For the text-containing cell, return its midpoint in (X, Y) coordinate format. 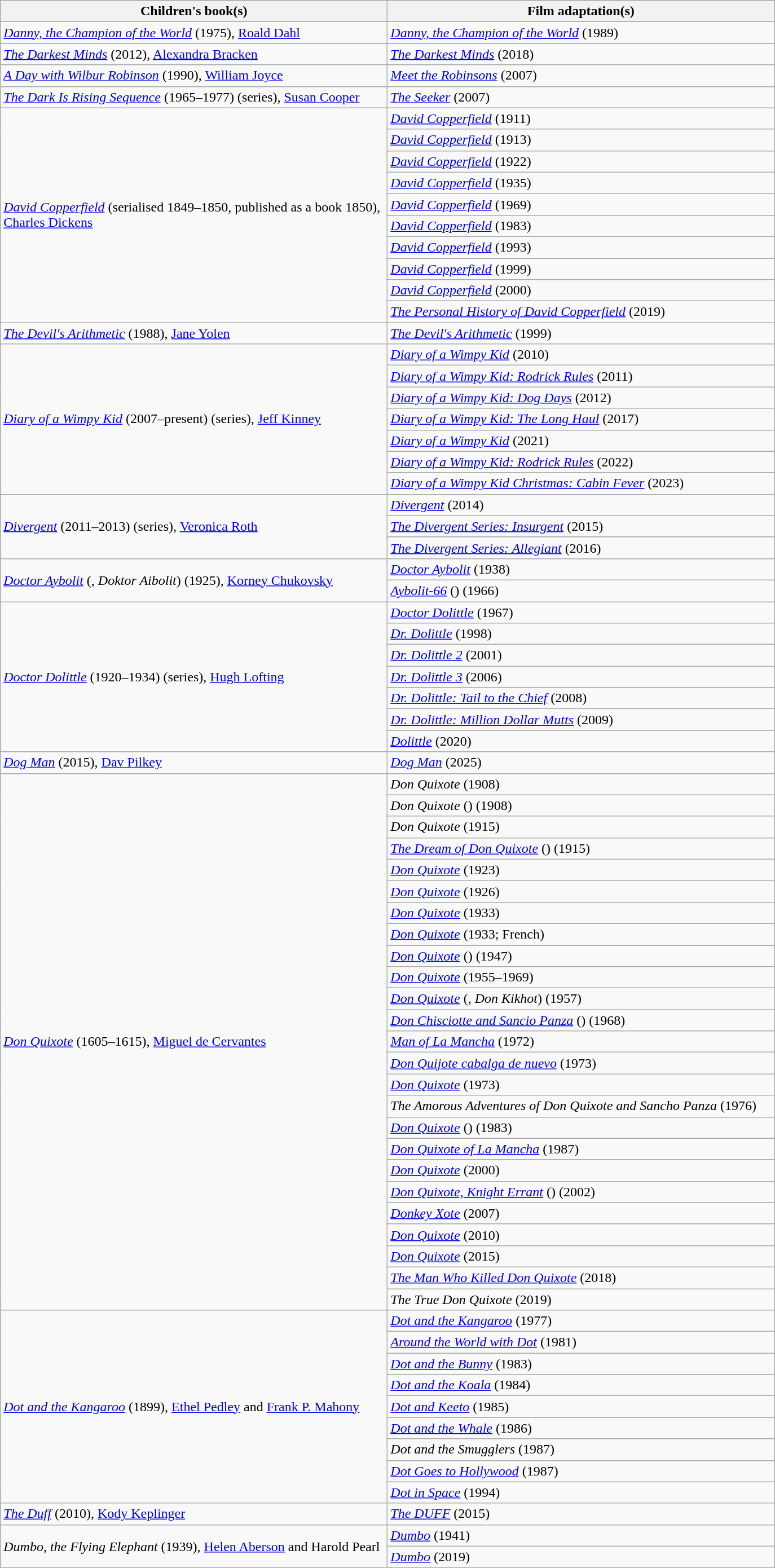
David Copperfield (1935) (581, 183)
Aybolit-66 () (1966) (581, 591)
The Dream of Don Quixote () (1915) (581, 848)
Dot and the Koala (1984) (581, 1385)
Dr. Dolittle (1998) (581, 634)
The Divergent Series: Allegiant (2016) (581, 548)
David Copperfield (1999) (581, 269)
Divergent (2011–2013) (series), Veronica Roth (194, 526)
Don Quixote () (1908) (581, 805)
The DUFF (2015) (581, 1514)
Dot and the Kangaroo (1977) (581, 1321)
The Man Who Killed Don Quixote (2018) (581, 1278)
Don Quixote (, Don Kikhot) (1957) (581, 999)
Diary of a Wimpy Kid: The Long Haul (2017) (581, 419)
David Copperfield (1969) (581, 204)
The Seeker (2007) (581, 97)
Don Quixote, Knight Errant () (2002) (581, 1192)
Don Quixote (1955–1969) (581, 977)
Dot and Keeto (1985) (581, 1407)
Dot and the Whale (1986) (581, 1428)
Dr. Dolittle: Tail to the Chief (2008) (581, 698)
Dumbo (1941) (581, 1535)
David Copperfield (1983) (581, 226)
Don Quixote (1908) (581, 784)
David Copperfield (1922) (581, 161)
Dr. Dolittle: Million Dollar Mutts (2009) (581, 720)
Don Chisciotte and Sancio Panza () (1968) (581, 1020)
Don Quixote (2015) (581, 1256)
Diary of a Wimpy Kid Christmas: Cabin Fever (2023) (581, 483)
Dumbo (2019) (581, 1557)
Diary of a Wimpy Kid (2007–present) (series), Jeff Kinney (194, 419)
A Day with Wilbur Robinson (1990), William Joyce (194, 76)
Dot and the Bunny (1983) (581, 1364)
Diary of a Wimpy Kid: Rodrick Rules (2011) (581, 376)
Divergent (2014) (581, 505)
Children's book(s) (194, 11)
The Devil's Arithmetic (1999) (581, 333)
Don Quixote (1605–1615), Miguel de Cervantes (194, 1042)
Dog Man (2015), Dav Pilkey (194, 763)
David Copperfield (1911) (581, 118)
Doctor Aybolit (, Doktor Aibolit) (1925), Korney Chukovsky (194, 580)
Doctor Aybolit (1938) (581, 569)
Diary of a Wimpy Kid: Dog Days (2012) (581, 398)
Doctor Dolittle (1967) (581, 612)
Don Quijote cabalga de nuevo (1973) (581, 1063)
Donkey Xote (2007) (581, 1213)
Don Quixote of La Mancha (1987) (581, 1149)
David Copperfield (1993) (581, 247)
The Darkest Minds (2012), Alexandra Bracken (194, 54)
The Duff (2010), Kody Keplinger (194, 1514)
Man of La Mancha (1972) (581, 1042)
Film adaptation(s) (581, 11)
The Personal History of David Copperfield (2019) (581, 312)
Don Quixote () (1947) (581, 956)
Danny, the Champion of the World (1975), Roald Dahl (194, 33)
Don Quixote (1973) (581, 1085)
Diary of a Wimpy Kid: Rodrick Rules (2022) (581, 462)
Don Quixote (2010) (581, 1235)
The Amorous Adventures of Don Quixote and Sancho Panza (1976) (581, 1106)
Don Quixote (1933; French) (581, 934)
Danny, the Champion of the World (1989) (581, 33)
Dot and the Smugglers (1987) (581, 1450)
Diary of a Wimpy Kid (2021) (581, 441)
The Divergent Series: Insurgent (2015) (581, 526)
Dolittle (2020) (581, 741)
Diary of a Wimpy Kid (2010) (581, 355)
Don Quixote (1926) (581, 891)
David Copperfield (2000) (581, 290)
Around the World with Dot (1981) (581, 1342)
Don Quixote (1933) (581, 913)
David Copperfield (1913) (581, 140)
Don Quixote () (1983) (581, 1127)
David Copperfield (serialised 1849–1850, published as a book 1850), Charles Dickens (194, 215)
Dot in Space (1994) (581, 1492)
Dog Man (2025) (581, 763)
Dot Goes to Hollywood (1987) (581, 1471)
The Darkest Minds (2018) (581, 54)
The Dark Is Rising Sequence (1965–1977) (series), Susan Cooper (194, 97)
Don Quixote (2000) (581, 1170)
Dr. Dolittle 3 (2006) (581, 677)
Don Quixote (1923) (581, 870)
Dot and the Kangaroo (1899), Ethel Pedley and Frank P. Mahony (194, 1407)
Don Quixote (1915) (581, 827)
Meet the Robinsons (2007) (581, 76)
Doctor Dolittle (1920–1934) (series), Hugh Lofting (194, 676)
The Devil's Arithmetic (1988), Jane Yolen (194, 333)
The True Don Quixote (2019) (581, 1299)
Dumbo, the Flying Elephant (1939), Helen Aberson and Harold Pearl (194, 1546)
Dr. Dolittle 2 (2001) (581, 655)
